Determine the (x, y) coordinate at the center of the cell enclosing the given text.  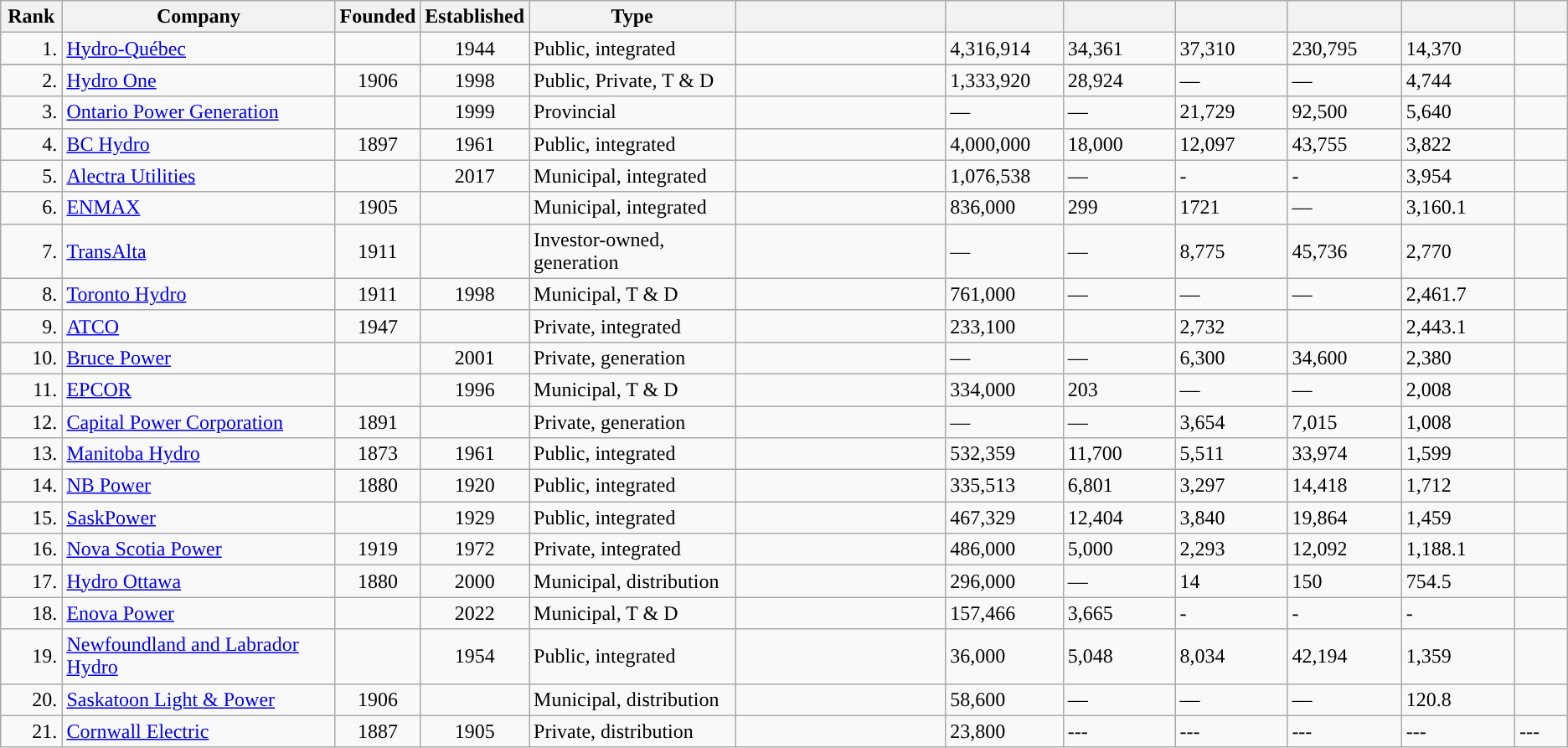
1891 (378, 421)
12,097 (1231, 144)
467,329 (1004, 518)
1,599 (1457, 454)
EPCOR (199, 389)
1,008 (1457, 421)
9. (32, 326)
5,048 (1119, 657)
230,795 (1344, 49)
Manitoba Hydro (199, 454)
42,194 (1344, 657)
Toronto Hydro (199, 294)
299 (1119, 208)
3,954 (1457, 176)
4. (32, 144)
34,361 (1119, 49)
296,000 (1004, 581)
NB Power (199, 486)
2017 (475, 176)
1,712 (1457, 486)
Public, Private, T & D (632, 80)
203 (1119, 389)
4,316,914 (1004, 49)
Alectra Utilities (199, 176)
2000 (475, 581)
19. (32, 657)
8,034 (1231, 657)
2. (32, 80)
Rank (32, 17)
Private, distribution (632, 731)
761,000 (1004, 294)
6,801 (1119, 486)
5,000 (1119, 549)
Hydro One (199, 80)
1. (32, 49)
836,000 (1004, 208)
14,370 (1457, 49)
ENMAX (199, 208)
1954 (475, 657)
1,188.1 (1457, 549)
14,418 (1344, 486)
5,511 (1231, 454)
1919 (378, 549)
Newfoundland and Labrador Hydro (199, 657)
14. (32, 486)
7,015 (1344, 421)
23,800 (1004, 731)
2,443.1 (1457, 326)
3,822 (1457, 144)
1947 (378, 326)
4,744 (1457, 80)
34,600 (1344, 358)
BC Hydro (199, 144)
1721 (1231, 208)
3,160.1 (1457, 208)
8,775 (1231, 251)
1999 (475, 112)
Ontario Power Generation (199, 112)
1,076,538 (1004, 176)
3,840 (1231, 518)
3,665 (1119, 613)
Capital Power Corporation (199, 421)
SaskPower (199, 518)
3. (32, 112)
36,000 (1004, 657)
2,293 (1231, 549)
Nova Scotia Power (199, 549)
12,404 (1119, 518)
532,359 (1004, 454)
1929 (475, 518)
Type (632, 17)
TransAlta (199, 251)
Saskatoon Light & Power (199, 699)
21,729 (1231, 112)
3,654 (1231, 421)
2022 (475, 613)
1,333,920 (1004, 80)
Provincial (632, 112)
233,100 (1004, 326)
18. (32, 613)
14 (1231, 581)
Bruce Power (199, 358)
3,297 (1231, 486)
2,008 (1457, 389)
1972 (475, 549)
17. (32, 581)
20. (32, 699)
6,300 (1231, 358)
Hydro-Québec (199, 49)
1920 (475, 486)
Enova Power (199, 613)
754.5 (1457, 581)
33,974 (1344, 454)
12. (32, 421)
Hydro Ottawa (199, 581)
Company (199, 17)
1,359 (1457, 657)
12,092 (1344, 549)
1897 (378, 144)
11. (32, 389)
2,732 (1231, 326)
1996 (475, 389)
10. (32, 358)
18,000 (1119, 144)
2001 (475, 358)
21. (32, 731)
5. (32, 176)
92,500 (1344, 112)
2,461.7 (1457, 294)
8. (32, 294)
150 (1344, 581)
37,310 (1231, 49)
5,640 (1457, 112)
334,000 (1004, 389)
28,924 (1119, 80)
486,000 (1004, 549)
Investor-owned, generation (632, 251)
ATCO (199, 326)
335,513 (1004, 486)
43,755 (1344, 144)
Founded (378, 17)
Established (475, 17)
13. (32, 454)
Cornwall Electric (199, 731)
19,864 (1344, 518)
1,459 (1457, 518)
1887 (378, 731)
1944 (475, 49)
11,700 (1119, 454)
1873 (378, 454)
2,770 (1457, 251)
15. (32, 518)
4,000,000 (1004, 144)
120.8 (1457, 699)
157,466 (1004, 613)
45,736 (1344, 251)
6. (32, 208)
58,600 (1004, 699)
7. (32, 251)
2,380 (1457, 358)
16. (32, 549)
